Find where the given text appears and provide that cell's center as [x, y] coordinate. 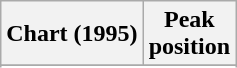
Peak position [189, 34]
Chart (1995) [72, 34]
